Capture the cell that displays the provided text and extract its [X, Y] central coordinate. 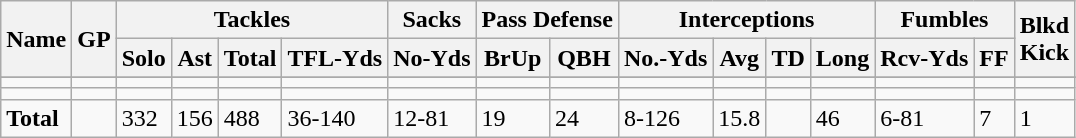
19 [512, 118]
Rcv-Yds [924, 58]
488 [250, 118]
Fumbles [944, 20]
8-126 [665, 118]
FF [994, 58]
BlkdKick [1044, 39]
15.8 [740, 118]
156 [194, 118]
Long [842, 58]
QBH [584, 58]
24 [584, 118]
Avg [740, 58]
Pass Defense [547, 20]
12-81 [432, 118]
Sacks [432, 20]
Ast [194, 58]
36-140 [335, 118]
46 [842, 118]
1 [1044, 118]
GP [94, 39]
Tackles [252, 20]
TD [788, 58]
Interceptions [746, 20]
BrUp [512, 58]
332 [144, 118]
7 [994, 118]
Name [36, 39]
TFL-Yds [335, 58]
6-81 [924, 118]
Solo [144, 58]
No.-Yds [665, 58]
No-Yds [432, 58]
